Pinpoint the cell where the given text exists, returning its (x, y) midpoint coordinate. 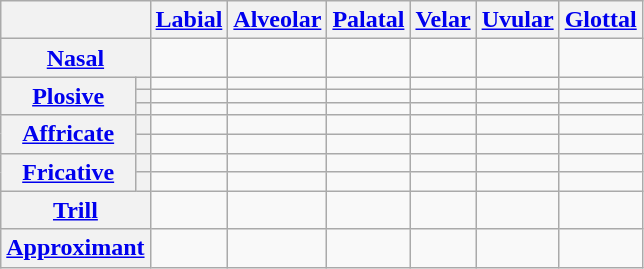
Trill (76, 210)
Glottal (600, 20)
Labial (189, 20)
Fricative (68, 172)
Alveolar (278, 20)
Approximant (76, 248)
Uvular (518, 20)
Velar (443, 20)
Nasal (76, 58)
Palatal (368, 20)
Affricate (68, 134)
Plosive (68, 96)
